Find where the given text appears and provide that cell's center as [X, Y] coordinate. 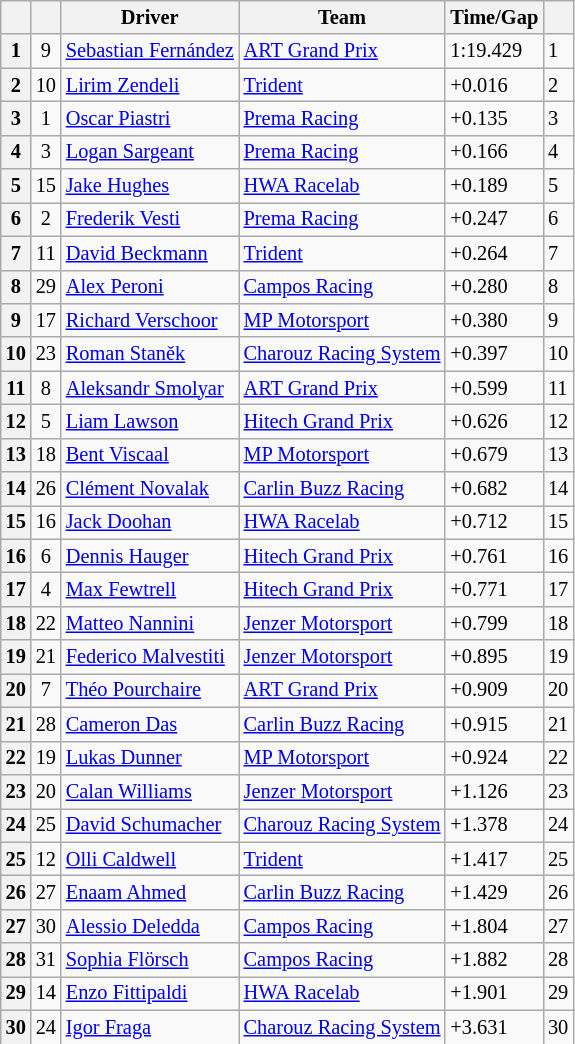
+0.909 [494, 690]
Roman Staněk [150, 354]
+0.599 [494, 388]
Federico Malvestiti [150, 657]
David Schumacher [150, 825]
+0.679 [494, 455]
Jake Hughes [150, 186]
+0.016 [494, 85]
Lirim Zendeli [150, 85]
Bent Viscaal [150, 455]
+0.166 [494, 152]
+0.771 [494, 589]
Clément Novalak [150, 489]
Alessio Deledda [150, 926]
+0.280 [494, 287]
+0.135 [494, 118]
Team [342, 17]
Olli Caldwell [150, 859]
+0.626 [494, 421]
Aleksandr Smolyar [150, 388]
+0.380 [494, 320]
+1.901 [494, 993]
+0.915 [494, 724]
Cameron Das [150, 724]
Enzo Fittipaldi [150, 993]
+0.264 [494, 253]
Alex Peroni [150, 287]
+0.761 [494, 556]
Driver [150, 17]
+0.924 [494, 758]
Théo Pourchaire [150, 690]
Richard Verschoor [150, 320]
Calan Williams [150, 791]
+1.804 [494, 926]
31 [46, 960]
+1.417 [494, 859]
+1.378 [494, 825]
Max Fewtrell [150, 589]
Logan Sargeant [150, 152]
+1.126 [494, 791]
1:19.429 [494, 51]
Sebastian Fernández [150, 51]
Jack Doohan [150, 522]
David Beckmann [150, 253]
Dennis Hauger [150, 556]
Enaam Ahmed [150, 892]
+0.799 [494, 623]
+0.189 [494, 186]
+0.682 [494, 489]
+0.397 [494, 354]
Time/Gap [494, 17]
Oscar Piastri [150, 118]
Frederik Vesti [150, 219]
Lukas Dunner [150, 758]
+1.429 [494, 892]
Matteo Nannini [150, 623]
Igor Fraga [150, 1027]
Liam Lawson [150, 421]
+3.631 [494, 1027]
Sophia Flörsch [150, 960]
+0.247 [494, 219]
+0.712 [494, 522]
+1.882 [494, 960]
+0.895 [494, 657]
